Output the (x, y) coordinate of the center of the cell containing the given text.  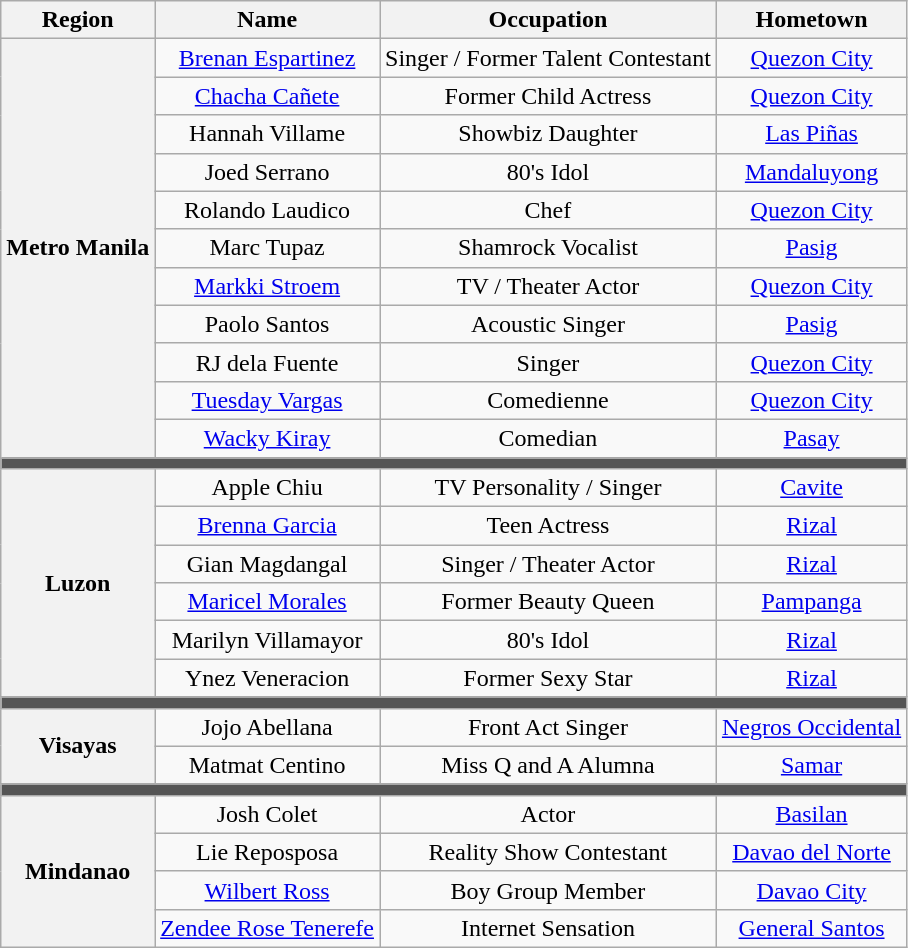
TV Personality / Singer (548, 488)
Zendee Rose Tenerefe (268, 928)
Luzon (78, 583)
Apple Chiu (268, 488)
Front Act Singer (548, 727)
Former Sexy Star (548, 678)
Josh Colet (268, 814)
Cavite (811, 488)
Markki Stroem (268, 286)
Singer (548, 362)
Basilan (811, 814)
Acoustic Singer (548, 324)
Singer / Theater Actor (548, 564)
Lie Reposposa (268, 852)
Pampanga (811, 602)
Ynez Veneracion (268, 678)
Mindanao (78, 871)
Las Piñas (811, 134)
Matmat Centino (268, 765)
General Santos (811, 928)
Region (78, 20)
Davao City (811, 890)
Boy Group Member (548, 890)
Shamrock Vocalist (548, 248)
Teen Actress (548, 526)
Joed Serrano (268, 172)
Brenna Garcia (268, 526)
RJ dela Fuente (268, 362)
Davao del Norte (811, 852)
Paolo Santos (268, 324)
Samar (811, 765)
Chef (548, 210)
Wacky Kiray (268, 438)
Actor (548, 814)
Hometown (811, 20)
Jojo Abellana (268, 727)
Hannah Villame (268, 134)
Maricel Morales (268, 602)
Miss Q and A Alumna (548, 765)
Showbiz Daughter (548, 134)
Chacha Cañete (268, 96)
Internet Sensation (548, 928)
Mandaluyong (811, 172)
Gian Magdangal (268, 564)
Former Child Actress (548, 96)
Metro Manila (78, 248)
Name (268, 20)
Tuesday Vargas (268, 400)
Comedian (548, 438)
Negros Occidental (811, 727)
Comedienne (548, 400)
Wilbert Ross (268, 890)
Marilyn Villamayor (268, 640)
TV / Theater Actor (548, 286)
Occupation (548, 20)
Pasay (811, 438)
Reality Show Contestant (548, 852)
Former Beauty Queen (548, 602)
Singer / Former Talent Contestant (548, 58)
Brenan Espartinez (268, 58)
Visayas (78, 746)
Rolando Laudico (268, 210)
Marc Tupaz (268, 248)
